Extract the (X, Y) coordinate from the center of the cell holding the provided text.  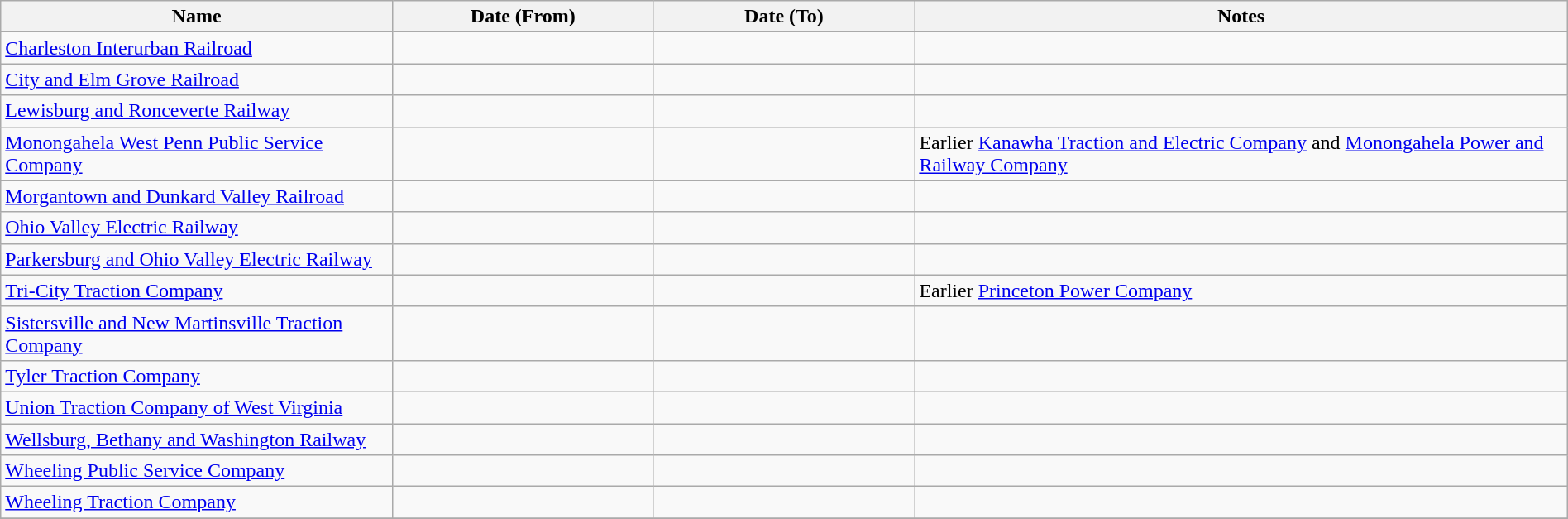
Earlier Princeton Power Company (1241, 291)
Name (197, 17)
Tyler Traction Company (197, 376)
Sistersville and New Martinsville Traction Company (197, 333)
Date (To) (784, 17)
Earlier Kanawha Traction and Electric Company and Monongahela Power and Railway Company (1241, 154)
Morgantown and Dunkard Valley Railroad (197, 196)
Charleston Interurban Railroad (197, 48)
Tri-City Traction Company (197, 291)
Ohio Valley Electric Railway (197, 228)
Notes (1241, 17)
Wheeling Traction Company (197, 502)
Date (From) (523, 17)
Wellsburg, Bethany and Washington Railway (197, 440)
City and Elm Grove Railroad (197, 79)
Lewisburg and Ronceverte Railway (197, 111)
Parkersburg and Ohio Valley Electric Railway (197, 259)
Monongahela West Penn Public Service Company (197, 154)
Union Traction Company of West Virginia (197, 407)
Wheeling Public Service Company (197, 471)
